Extract the [X, Y] coordinate from the center of the cell holding the provided text.  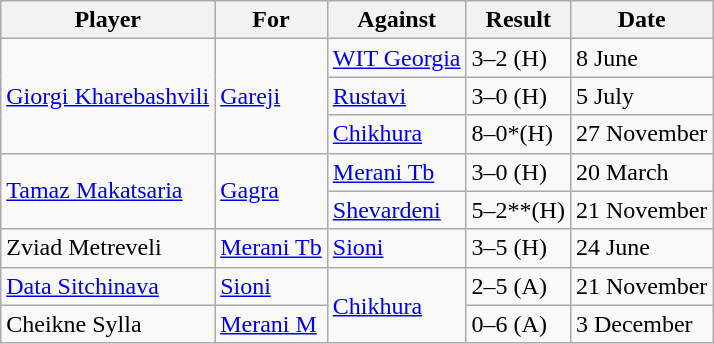
8–0*(H) [518, 134]
Gagra [272, 191]
WIT Georgia [396, 58]
Merani M [272, 324]
Date [641, 20]
5 July [641, 96]
For [272, 20]
Zviad Metreveli [108, 248]
Giorgi Kharebashvili [108, 96]
0–6 (A) [518, 324]
Gareji [272, 96]
27 November [641, 134]
2–5 (A) [518, 286]
3 December [641, 324]
3–5 (H) [518, 248]
Tamaz Makatsaria [108, 191]
Data Sitchinava [108, 286]
Result [518, 20]
Rustavi [396, 96]
Player [108, 20]
Cheikne Sylla [108, 324]
5–2**(H) [518, 210]
Shevardeni [396, 210]
24 June [641, 248]
Against [396, 20]
20 March [641, 172]
3–2 (H) [518, 58]
8 June [641, 58]
